Identify which cell holds the provided text, then report its [x, y] central coordinate. 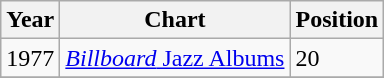
1977 [30, 58]
Year [30, 20]
20 [337, 58]
Chart [175, 20]
Billboard Jazz Albums [175, 58]
Position [337, 20]
